Scan for the cell matching the given text and deliver its [x, y] coordinate at center. 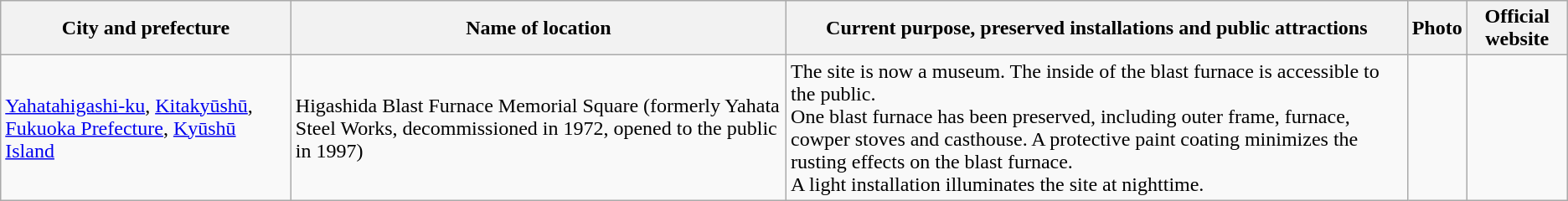
Photo [1437, 28]
Higashida Blast Furnace Memorial Square (formerly Yahata Steel Works, decommissioned in 1972, opened to the public in 1997) [538, 127]
Current purpose, preserved installations and public attractions [1097, 28]
Name of location [538, 28]
Official website [1517, 28]
Yahatahigashi-ku, Kitakyūshū, Fukuoka Prefecture, Kyūshū Island [146, 127]
City and prefecture [146, 28]
